Identify which cell holds the provided text, then report its (X, Y) central coordinate. 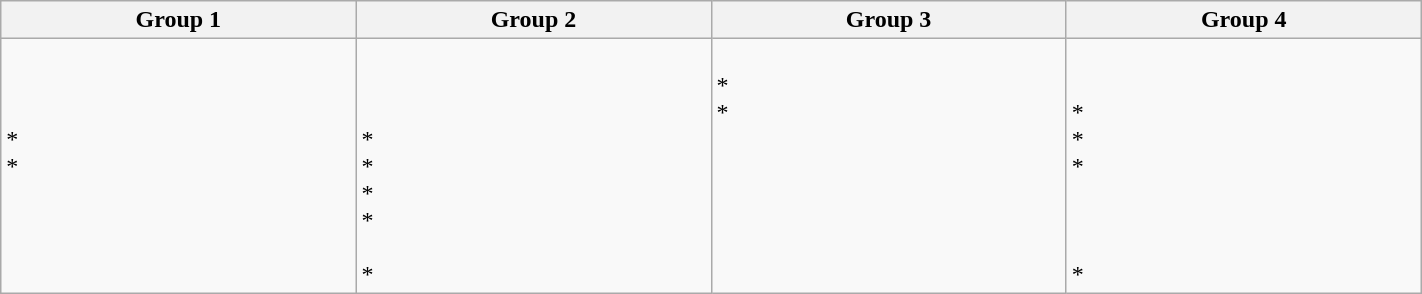
Group 1 (178, 20)
* * * * * (534, 166)
Group 3 (888, 20)
* * * * (1244, 166)
Group 4 (1244, 20)
Group 2 (534, 20)
